Scan for the cell matching the given text and deliver its [x, y] coordinate at center. 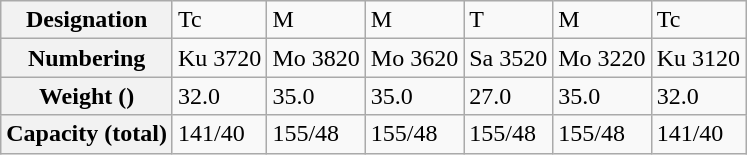
Numbering [87, 58]
Ku 3120 [698, 58]
Weight () [87, 96]
Designation [87, 20]
Ku 3720 [219, 58]
Mo 3620 [414, 58]
27.0 [508, 96]
Mo 3220 [602, 58]
Sa 3520 [508, 58]
T [508, 20]
Capacity (total) [87, 134]
Mo 3820 [316, 58]
